Scan for the cell matching the given text and deliver its [X, Y] coordinate at center. 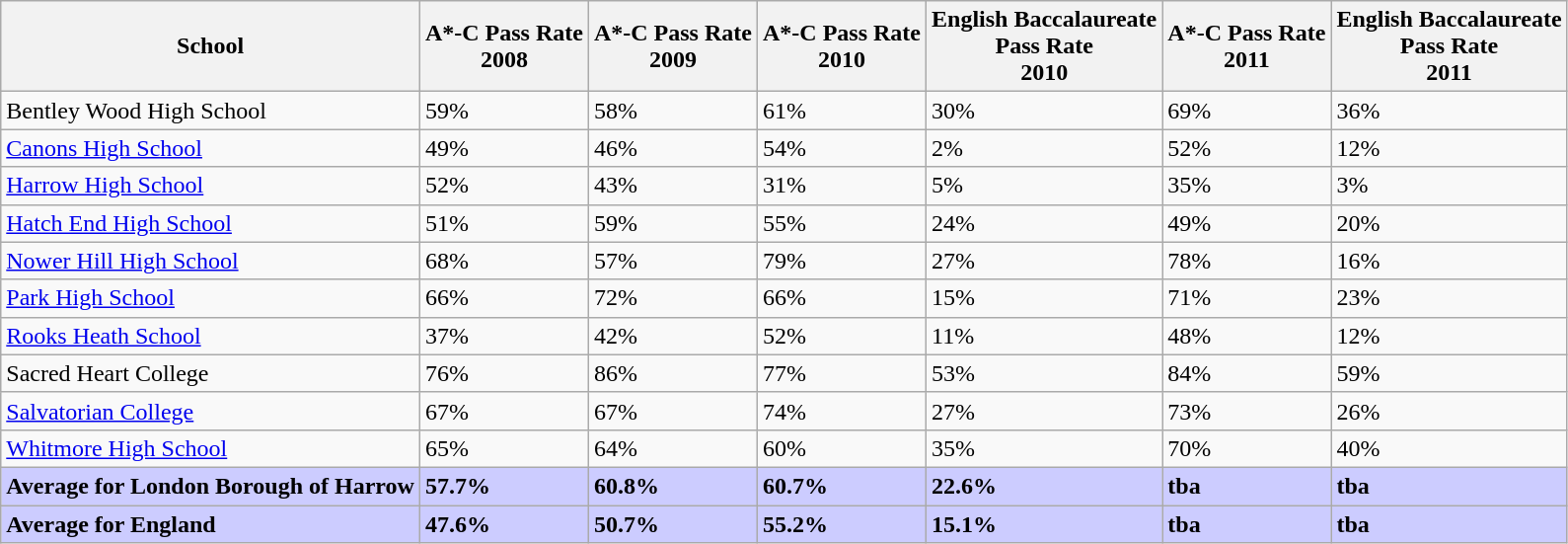
A*-C Pass Rate2011 [1247, 46]
65% [503, 448]
54% [841, 148]
79% [841, 261]
51% [503, 223]
84% [1247, 373]
Average for London Borough of Harrow [211, 486]
26% [1449, 411]
15.1% [1044, 524]
English BaccalaureatePass Rate2010 [1044, 46]
71% [1247, 298]
Average for England [211, 524]
English Baccalaureate Pass Rate2011 [1449, 46]
69% [1247, 111]
40% [1449, 448]
72% [673, 298]
Hatch End High School [211, 223]
55.2% [841, 524]
22.6% [1044, 486]
77% [841, 373]
Whitmore High School [211, 448]
37% [503, 336]
70% [1247, 448]
53% [1044, 373]
86% [673, 373]
74% [841, 411]
5% [1044, 186]
78% [1247, 261]
Harrow High School [211, 186]
20% [1449, 223]
46% [673, 148]
31% [841, 186]
Canons High School [211, 148]
36% [1449, 111]
60.7% [841, 486]
A*-C Pass Rate2010 [841, 46]
76% [503, 373]
42% [673, 336]
A*-C Pass Rate2009 [673, 46]
Rooks Heath School [211, 336]
68% [503, 261]
60% [841, 448]
47.6% [503, 524]
School [211, 46]
50.7% [673, 524]
15% [1044, 298]
11% [1044, 336]
64% [673, 448]
3% [1449, 186]
2% [1044, 148]
58% [673, 111]
57% [673, 261]
43% [673, 186]
24% [1044, 223]
Nower Hill High School [211, 261]
Bentley Wood High School [211, 111]
Park High School [211, 298]
48% [1247, 336]
60.8% [673, 486]
57.7% [503, 486]
23% [1449, 298]
61% [841, 111]
A*-C Pass Rate2008 [503, 46]
Sacred Heart College [211, 373]
30% [1044, 111]
55% [841, 223]
16% [1449, 261]
73% [1247, 411]
Salvatorian College [211, 411]
